Provide the (x, y) coordinate of the cell's center where the given text is located.  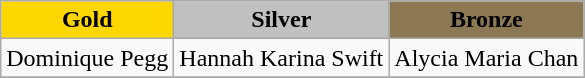
Silver (282, 20)
Dominique Pegg (88, 58)
Hannah Karina Swift (282, 58)
Alycia Maria Chan (486, 58)
Bronze (486, 20)
Gold (88, 20)
